Output the (X, Y) coordinate of the center of the cell containing the given text.  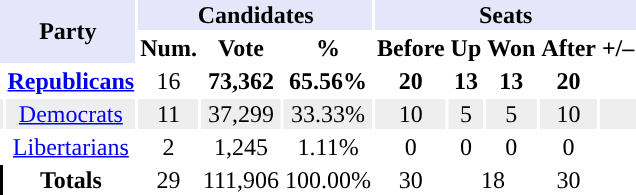
33.33% (328, 114)
18 (493, 180)
111,906 (240, 180)
Democrats (71, 114)
37,299 (240, 114)
Won (512, 48)
% (328, 48)
73,362 (240, 81)
11 (169, 114)
Candidates (256, 15)
1,245 (240, 147)
Vote (240, 48)
Before (412, 48)
Up (466, 48)
After (569, 48)
16 (169, 81)
Num. (169, 48)
Party (68, 32)
+/– (618, 48)
Republicans (71, 81)
1.11% (328, 147)
100.00% (328, 180)
65.56% (328, 81)
2 (169, 147)
Seats (506, 15)
Libertarians (71, 147)
Totals (71, 180)
29 (169, 180)
